From the cell containing the given text, extract its center point as (X, Y) coordinate. 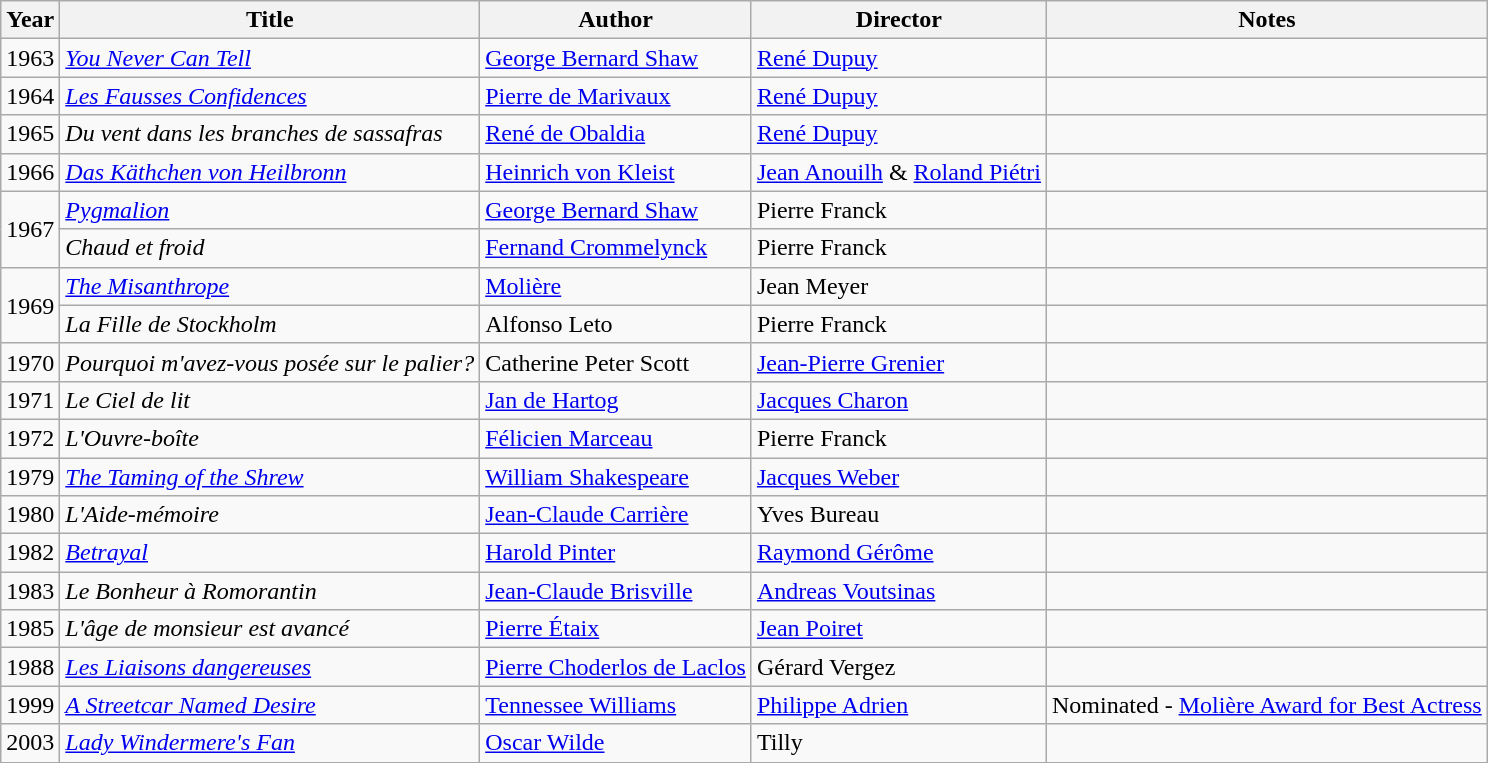
Jean Poiret (898, 629)
Jean-Claude Brisville (616, 591)
Catherine Peter Scott (616, 362)
Pygmalion (270, 210)
The Misanthrope (270, 286)
Das Käthchen von Heilbronn (270, 172)
1972 (30, 438)
Félicien Marceau (616, 438)
Pierre Étaix (616, 629)
Betrayal (270, 553)
Gérard Vergez (898, 667)
Alfonso Leto (616, 324)
Andreas Voutsinas (898, 591)
1988 (30, 667)
Harold Pinter (616, 553)
Les Fausses Confidences (270, 96)
Pourquoi m'avez-vous posée sur le palier? (270, 362)
Jean-Claude Carrière (616, 515)
Title (270, 20)
Pierre Choderlos de Laclos (616, 667)
Jan de Hartog (616, 400)
René de Obaldia (616, 134)
Le Ciel de lit (270, 400)
Yves Bureau (898, 515)
Fernand Crommelynck (616, 248)
The Taming of the Shrew (270, 477)
Director (898, 20)
Tilly (898, 743)
1982 (30, 553)
Les Liaisons dangereuses (270, 667)
1964 (30, 96)
Notes (1266, 20)
Philippe Adrien (898, 705)
Du vent dans les branches de sassafras (270, 134)
Jean Meyer (898, 286)
1980 (30, 515)
Oscar Wilde (616, 743)
Chaud et froid (270, 248)
L'Ouvre-boîte (270, 438)
Year (30, 20)
Jacques Weber (898, 477)
Lady Windermere's Fan (270, 743)
Jean-Pierre Grenier (898, 362)
1985 (30, 629)
L'Aide-mémoire (270, 515)
Author (616, 20)
1983 (30, 591)
1965 (30, 134)
1999 (30, 705)
Pierre de Marivaux (616, 96)
Jacques Charon (898, 400)
Heinrich von Kleist (616, 172)
You Never Can Tell (270, 58)
Nominated - Molière Award for Best Actress (1266, 705)
William Shakespeare (616, 477)
1970 (30, 362)
1979 (30, 477)
Tennessee Williams (616, 705)
1967 (30, 229)
Le Bonheur à Romorantin (270, 591)
1969 (30, 305)
Molière (616, 286)
1966 (30, 172)
La Fille de Stockholm (270, 324)
L'âge de monsieur est avancé (270, 629)
A Streetcar Named Desire (270, 705)
1971 (30, 400)
Raymond Gérôme (898, 553)
Jean Anouilh & Roland Piétri (898, 172)
1963 (30, 58)
2003 (30, 743)
